Search for the cell housing the specified text and yield its [X, Y] center coordinate. 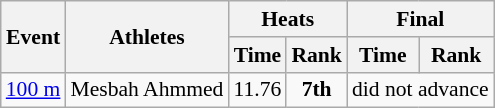
Athletes [146, 36]
did not advance [420, 90]
100 m [34, 90]
11.76 [257, 90]
7th [316, 90]
Heats [287, 19]
Mesbah Ahmmed [146, 90]
Event [34, 36]
Final [420, 19]
